Find where the given text appears and provide that cell's center as (x, y) coordinate. 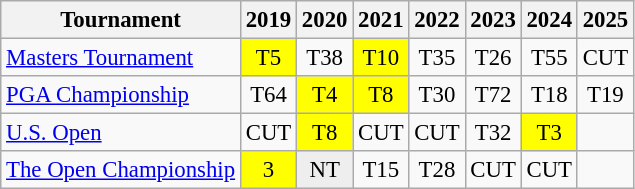
PGA Championship (121, 95)
Tournament (121, 20)
T4 (325, 95)
The Open Championship (121, 170)
T10 (381, 58)
T18 (549, 95)
T15 (381, 170)
2022 (437, 20)
2025 (605, 20)
2023 (493, 20)
2019 (268, 20)
T19 (605, 95)
NT (325, 170)
2024 (549, 20)
T35 (437, 58)
T3 (549, 133)
U.S. Open (121, 133)
2021 (381, 20)
T30 (437, 95)
T26 (493, 58)
T5 (268, 58)
T28 (437, 170)
3 (268, 170)
T32 (493, 133)
T38 (325, 58)
T55 (549, 58)
2020 (325, 20)
T64 (268, 95)
Masters Tournament (121, 58)
T72 (493, 95)
